Detect which cell encompasses the target text, then output its (X, Y) center coordinate. 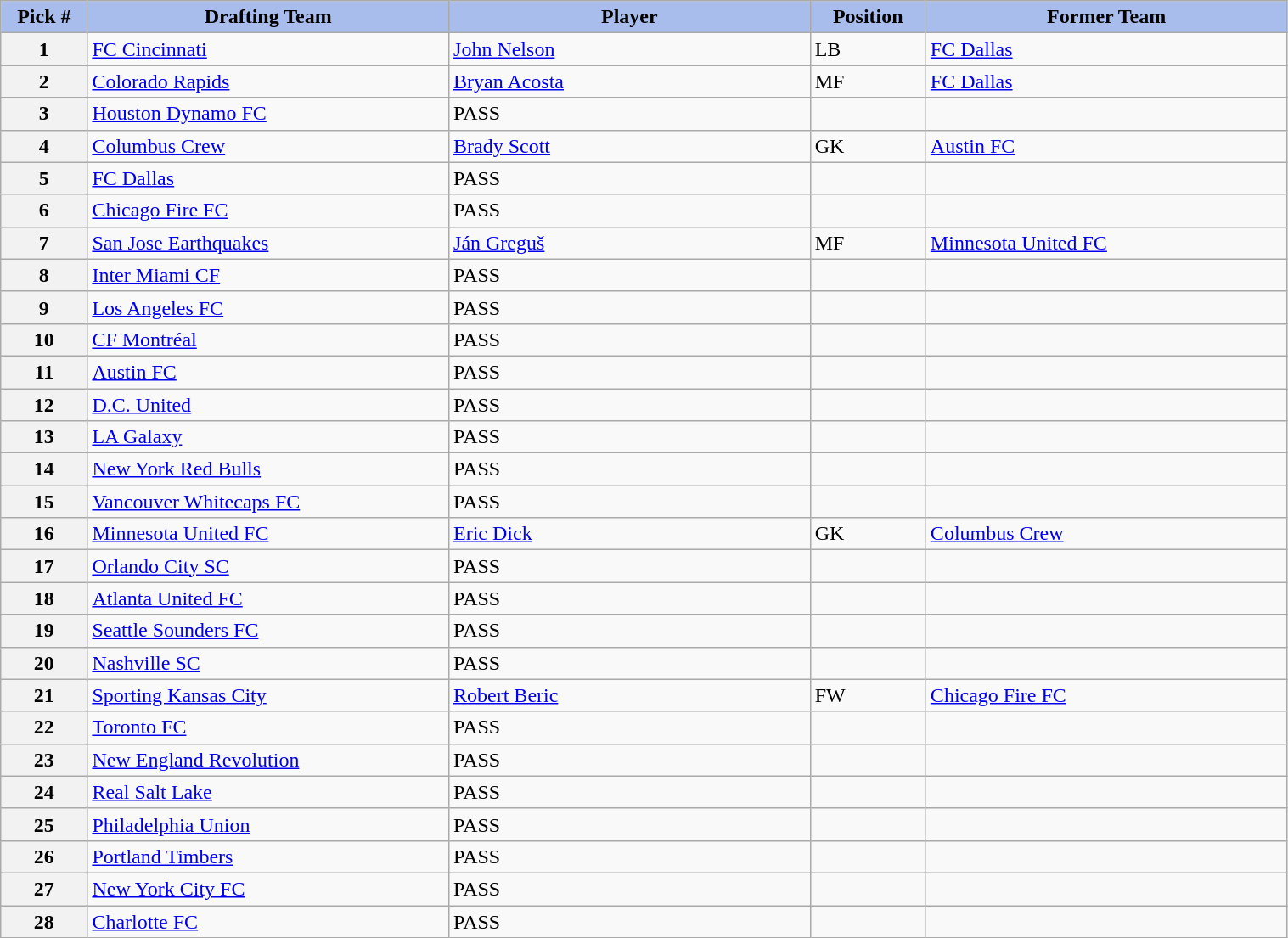
9 (44, 307)
6 (44, 211)
7 (44, 243)
1 (44, 49)
Orlando City SC (268, 566)
Nashville SC (268, 663)
13 (44, 437)
Player (630, 17)
Philadelphia Union (268, 824)
12 (44, 405)
Pick # (44, 17)
New York Red Bulls (268, 469)
27 (44, 889)
5 (44, 178)
Sporting Kansas City (268, 695)
Brady Scott (630, 146)
Portland Timbers (268, 857)
23 (44, 760)
LB (868, 49)
14 (44, 469)
16 (44, 534)
19 (44, 631)
24 (44, 792)
CF Montréal (268, 340)
3 (44, 114)
Bryan Acosta (630, 81)
Former Team (1106, 17)
Los Angeles FC (268, 307)
Vancouver Whitecaps FC (268, 502)
10 (44, 340)
Drafting Team (268, 17)
Real Salt Lake (268, 792)
San Jose Earthquakes (268, 243)
Colorado Rapids (268, 81)
2 (44, 81)
Ján Greguš (630, 243)
18 (44, 598)
New York City FC (268, 889)
D.C. United (268, 405)
New England Revolution (268, 760)
8 (44, 275)
4 (44, 146)
FW (868, 695)
26 (44, 857)
FC Cincinnati (268, 49)
Charlotte FC (268, 921)
15 (44, 502)
Inter Miami CF (268, 275)
Seattle Sounders FC (268, 631)
11 (44, 372)
Atlanta United FC (268, 598)
20 (44, 663)
Eric Dick (630, 534)
25 (44, 824)
Houston Dynamo FC (268, 114)
17 (44, 566)
21 (44, 695)
22 (44, 727)
28 (44, 921)
John Nelson (630, 49)
Toronto FC (268, 727)
LA Galaxy (268, 437)
Position (868, 17)
Robert Beric (630, 695)
